From the cell containing the given text, extract its center point as [x, y] coordinate. 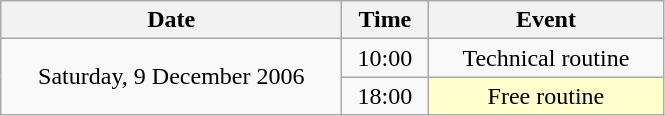
Event [546, 20]
10:00 [385, 58]
Date [172, 20]
Free routine [546, 96]
Technical routine [546, 58]
Time [385, 20]
18:00 [385, 96]
Saturday, 9 December 2006 [172, 77]
